Provide the (x, y) coordinate of the cell's center where the given text is located.  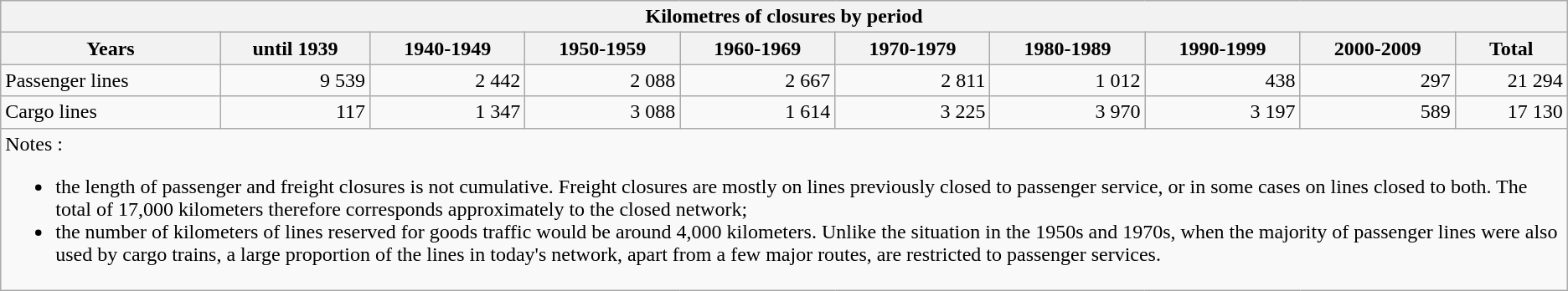
1 347 (447, 112)
1960-1969 (757, 48)
2 667 (757, 80)
Years (111, 48)
3 970 (1067, 112)
1950-1959 (603, 48)
2000-2009 (1377, 48)
589 (1377, 112)
1940-1949 (447, 48)
3 197 (1223, 112)
1990-1999 (1223, 48)
until 1939 (295, 48)
1 012 (1067, 80)
2 088 (603, 80)
Passenger lines (111, 80)
17 130 (1511, 112)
3 225 (913, 112)
1980-1989 (1067, 48)
117 (295, 112)
21 294 (1511, 80)
1 614 (757, 112)
1970-1979 (913, 48)
3 088 (603, 112)
Kilometres of closures by period (784, 17)
Total (1511, 48)
438 (1223, 80)
297 (1377, 80)
2 442 (447, 80)
Cargo lines (111, 112)
2 811 (913, 80)
9 539 (295, 80)
